Pinpoint the cell where the given text exists, returning its [X, Y] midpoint coordinate. 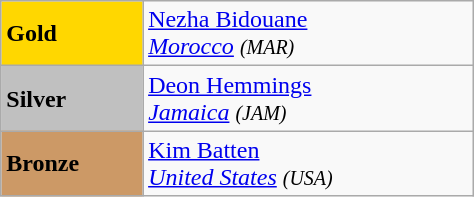
Gold [72, 34]
Kim BattenUnited States (USA) [308, 164]
Silver [72, 98]
Nezha BidouaneMorocco (MAR) [308, 34]
Deon HemmingsJamaica (JAM) [308, 98]
Bronze [72, 164]
